From the cell containing the given text, extract its center point as (X, Y) coordinate. 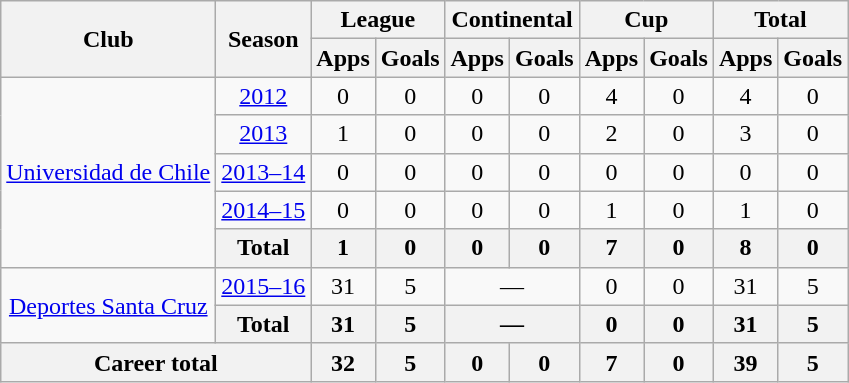
League (378, 20)
2013–14 (264, 172)
Club (108, 39)
Deportes Santa Cruz (108, 305)
3 (745, 134)
32 (343, 362)
2015–16 (264, 286)
Season (264, 39)
Career total (156, 362)
2 (611, 134)
39 (745, 362)
8 (745, 248)
Universidad de Chile (108, 172)
2012 (264, 96)
Cup (646, 20)
2013 (264, 134)
2014–15 (264, 210)
Continental (512, 20)
